Output the (X, Y) coordinate of the center of the cell containing the given text.  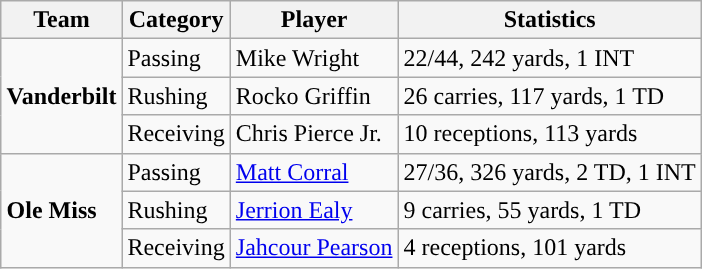
10 receptions, 113 yards (550, 134)
Ole Miss (62, 210)
9 carries, 55 yards, 1 TD (550, 210)
Matt Corral (314, 172)
Rocko Griffin (314, 96)
Mike Wright (314, 58)
22/44, 242 yards, 1 INT (550, 58)
Statistics (550, 20)
Vanderbilt (62, 96)
Jerrion Ealy (314, 210)
4 receptions, 101 yards (550, 248)
27/36, 326 yards, 2 TD, 1 INT (550, 172)
Category (176, 20)
26 carries, 117 yards, 1 TD (550, 96)
Jahcour Pearson (314, 248)
Team (62, 20)
Chris Pierce Jr. (314, 134)
Player (314, 20)
